Provide the (x, y) coordinate of the cell's center where the given text is located.  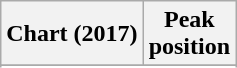
Peakposition (189, 34)
Chart (2017) (72, 34)
